Find where the given text appears and provide that cell's center as (X, Y) coordinate. 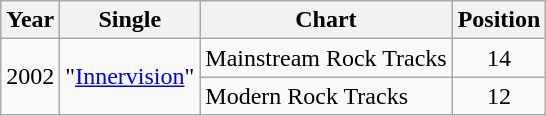
Modern Rock Tracks (326, 96)
"Innervision" (130, 77)
2002 (30, 77)
Position (499, 20)
Mainstream Rock Tracks (326, 58)
Single (130, 20)
12 (499, 96)
14 (499, 58)
Chart (326, 20)
Year (30, 20)
